Provide the (X, Y) coordinate of the cell's center where the given text is located.  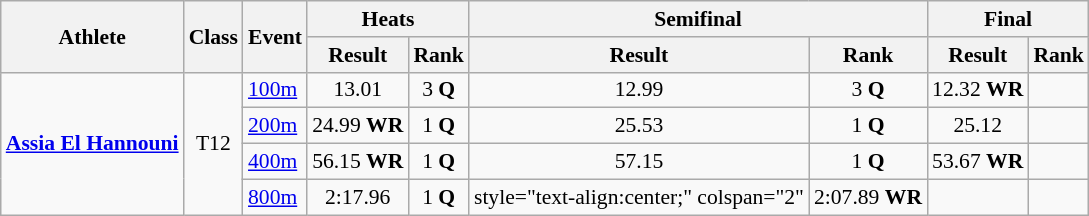
2:17.96 (358, 197)
Semifinal (698, 19)
Final (1008, 19)
Class (214, 36)
Assia El Hannouni (92, 143)
57.15 (639, 162)
12.32 WR (978, 90)
100m (275, 90)
13.01 (358, 90)
Heats (388, 19)
53.67 WR (978, 162)
400m (275, 162)
24.99 WR (358, 126)
style="text-align:center;" colspan="2" (639, 197)
T12 (214, 143)
Event (275, 36)
2:07.89 WR (868, 197)
25.12 (978, 126)
25.53 (639, 126)
56.15 WR (358, 162)
Athlete (92, 36)
200m (275, 126)
800m (275, 197)
12.99 (639, 90)
